From the cell containing the given text, extract its center point as [X, Y] coordinate. 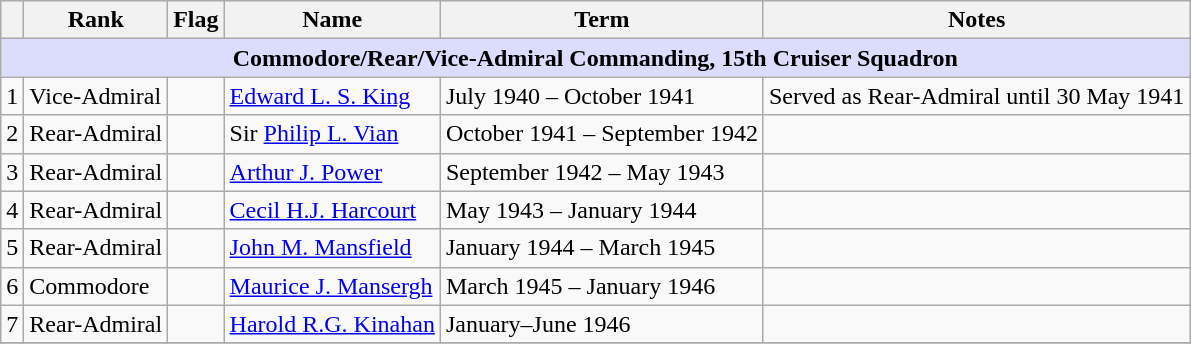
Arthur J. Power [332, 172]
Maurice J. Mansergh [332, 286]
Vice-Admiral [96, 96]
John M. Mansfield [332, 248]
7 [12, 324]
Commodore/Rear/Vice-Admiral Commanding, 15th Cruiser Squadron [596, 58]
Term [602, 20]
Served as Rear-Admiral until 30 May 1941 [976, 96]
Rank [96, 20]
Harold R.G. Kinahan [332, 324]
2 [12, 134]
Name [332, 20]
January–June 1946 [602, 324]
Edward L. S. King [332, 96]
October 1941 – September 1942 [602, 134]
March 1945 – January 1946 [602, 286]
3 [12, 172]
Sir Philip L. Vian [332, 134]
Notes [976, 20]
5 [12, 248]
July 1940 – October 1941 [602, 96]
January 1944 – March 1945 [602, 248]
1 [12, 96]
September 1942 – May 1943 [602, 172]
6 [12, 286]
May 1943 – January 1944 [602, 210]
Cecil H.J. Harcourt [332, 210]
Commodore [96, 286]
Flag [196, 20]
4 [12, 210]
